Locate the cell with the specified text and output its [X, Y] center coordinate. 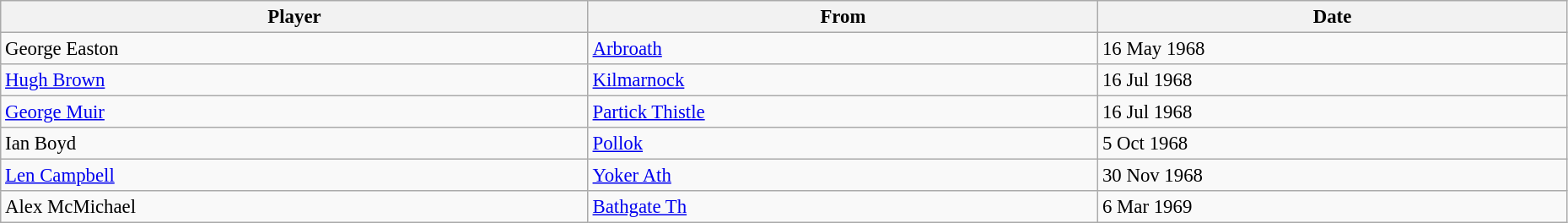
Yoker Ath [843, 176]
Len Campbell [294, 176]
Ian Boyd [294, 144]
Alex McMichael [294, 207]
Pollok [843, 144]
George Muir [294, 112]
30 Nov 1968 [1333, 176]
Date [1333, 17]
Hugh Brown [294, 80]
16 May 1968 [1333, 49]
Arbroath [843, 49]
6 Mar 1969 [1333, 207]
Bathgate Th [843, 207]
5 Oct 1968 [1333, 144]
Partick Thistle [843, 112]
George Easton [294, 49]
Kilmarnock [843, 80]
Player [294, 17]
From [843, 17]
